From the cell containing the given text, extract its center point as [x, y] coordinate. 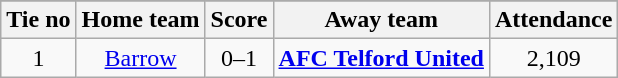
Barrow [140, 58]
Away team [381, 20]
Score [239, 20]
1 [38, 58]
Home team [140, 20]
2,109 [553, 58]
Tie no [38, 20]
Attendance [553, 20]
0–1 [239, 58]
AFC Telford United [381, 58]
